Scan for the cell matching the given text and deliver its (x, y) coordinate at center. 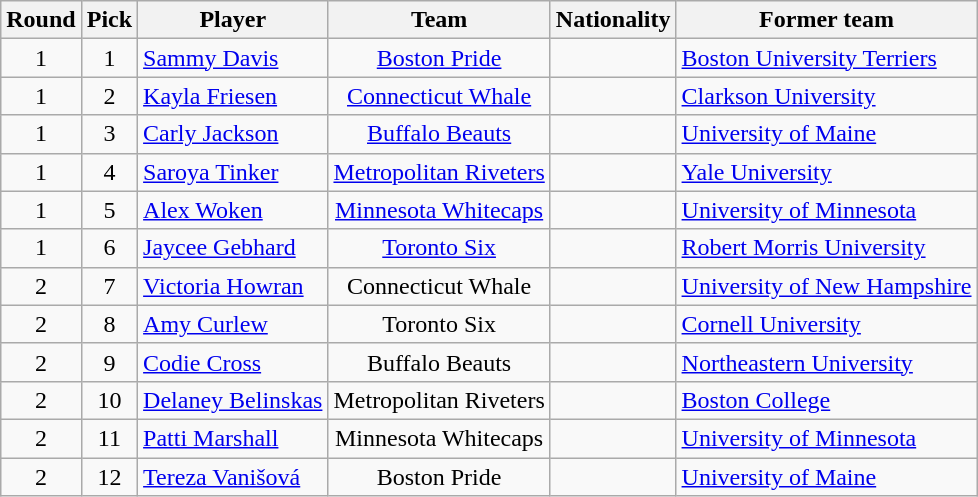
Amy Curlew (233, 324)
Robert Morris University (826, 248)
4 (109, 172)
Sammy Davis (233, 58)
Tereza Vanišová (233, 477)
Kayla Friesen (233, 96)
University of New Hampshire (826, 286)
Boston University Terriers (826, 58)
Northeastern University (826, 362)
Victoria Howran (233, 286)
12 (109, 477)
Clarkson University (826, 96)
10 (109, 400)
Alex Woken (233, 210)
Round (41, 20)
7 (109, 286)
5 (109, 210)
Saroya Tinker (233, 172)
8 (109, 324)
Boston College (826, 400)
Patti Marshall (233, 438)
Yale University (826, 172)
Cornell University (826, 324)
11 (109, 438)
Jaycee Gebhard (233, 248)
Nationality (613, 20)
9 (109, 362)
Carly Jackson (233, 134)
Delaney Belinskas (233, 400)
Pick (109, 20)
6 (109, 248)
Player (233, 20)
3 (109, 134)
Former team (826, 20)
Team (439, 20)
Codie Cross (233, 362)
